Provide the (x, y) coordinate of the cell's center where the given text is located.  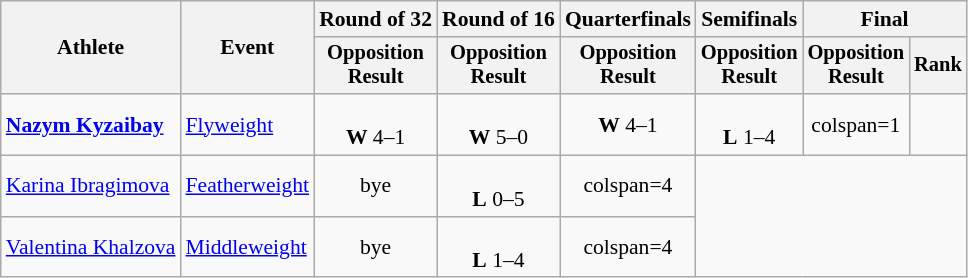
colspan=1 (856, 124)
Rank (938, 66)
L 0–5 (498, 186)
Final (885, 19)
Valentina Khalzova (91, 248)
Quarterfinals (628, 19)
Middleweight (248, 248)
Round of 32 (376, 19)
Semifinals (750, 19)
Athlete (91, 48)
Karina Ibragimova (91, 186)
Flyweight (248, 124)
Featherweight (248, 186)
Nazym Kyzaibay (91, 124)
Event (248, 48)
Round of 16 (498, 19)
W 5–0 (498, 124)
